Determine the [x, y] coordinate at the center of the cell enclosing the given text.  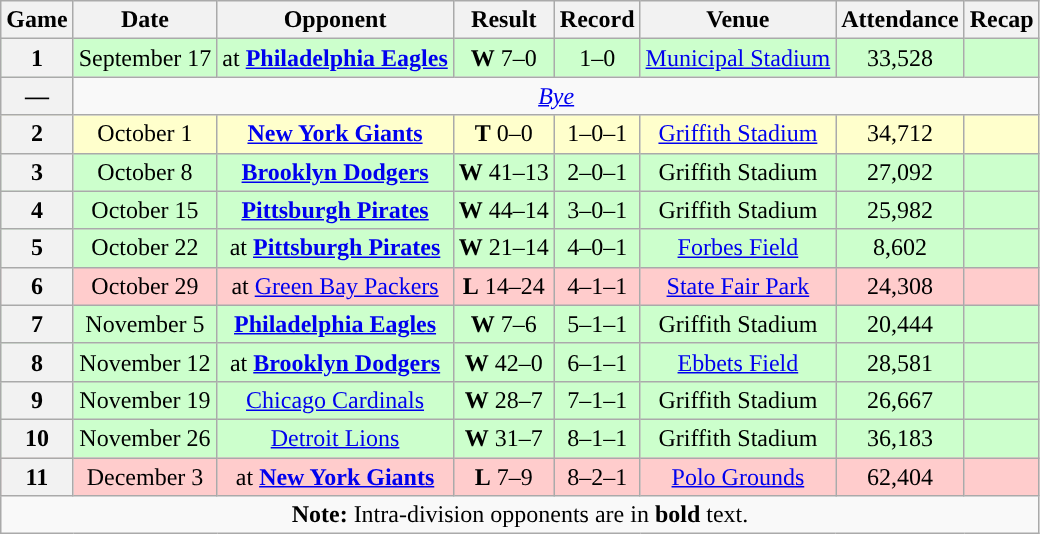
2–0–1 [597, 172]
36,183 [900, 438]
5 [37, 248]
10 [37, 438]
9 [37, 400]
Record [597, 20]
4 [37, 210]
New York Giants [335, 134]
1–0 [597, 58]
W 42–0 [504, 362]
Polo Grounds [738, 477]
Chicago Cardinals [335, 400]
4–1–1 [597, 286]
34,712 [900, 134]
W 7–6 [504, 324]
W 44–14 [504, 210]
Philadelphia Eagles [335, 324]
October 15 [145, 210]
at New York Giants [335, 477]
December 3 [145, 477]
7–1–1 [597, 400]
Bye [556, 96]
8 [37, 362]
Note: Intra-division opponents are in bold text. [520, 515]
at Green Bay Packers [335, 286]
62,404 [900, 477]
State Fair Park [738, 286]
7 [37, 324]
Brooklyn Dodgers [335, 172]
November 12 [145, 362]
September 17 [145, 58]
October 29 [145, 286]
November 5 [145, 324]
October 22 [145, 248]
1 [37, 58]
20,444 [900, 324]
T 0–0 [504, 134]
11 [37, 477]
8,602 [900, 248]
8–1–1 [597, 438]
Municipal Stadium [738, 58]
Forbes Field [738, 248]
W 31–7 [504, 438]
26,667 [900, 400]
Game [37, 20]
at Brooklyn Dodgers [335, 362]
October 1 [145, 134]
L 14–24 [504, 286]
at Pittsburgh Pirates [335, 248]
4–0–1 [597, 248]
2 [37, 134]
6–1–1 [597, 362]
25,982 [900, 210]
November 26 [145, 438]
W 7–0 [504, 58]
W 41–13 [504, 172]
October 8 [145, 172]
Ebbets Field [738, 362]
November 19 [145, 400]
3–0–1 [597, 210]
Pittsburgh Pirates [335, 210]
33,528 [900, 58]
Result [504, 20]
24,308 [900, 286]
Recap [1002, 20]
28,581 [900, 362]
6 [37, 286]
27,092 [900, 172]
Detroit Lions [335, 438]
Attendance [900, 20]
L 7–9 [504, 477]
5–1–1 [597, 324]
3 [37, 172]
8–2–1 [597, 477]
1–0–1 [597, 134]
Date [145, 20]
W 21–14 [504, 248]
Venue [738, 20]
at Philadelphia Eagles [335, 58]
— [37, 96]
W 28–7 [504, 400]
Opponent [335, 20]
